Pinpoint the cell where the given text exists, returning its (x, y) midpoint coordinate. 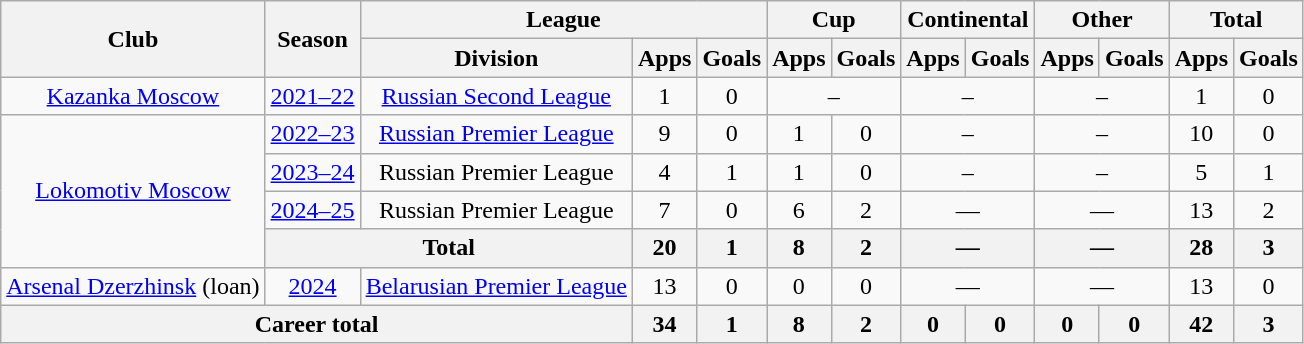
42 (1201, 324)
Division (496, 58)
Belarusian Premier League (496, 286)
Club (133, 39)
6 (799, 210)
Other (1102, 20)
Career total (317, 324)
20 (664, 248)
2023–24 (312, 172)
Arsenal Dzerzhinsk (loan) (133, 286)
10 (1201, 134)
Cup (834, 20)
2021–22 (312, 96)
Russian Second League (496, 96)
28 (1201, 248)
Kazanka Moscow (133, 96)
2022–23 (312, 134)
5 (1201, 172)
34 (664, 324)
League (563, 20)
9 (664, 134)
Continental (968, 20)
2024 (312, 286)
Season (312, 39)
7 (664, 210)
4 (664, 172)
2024–25 (312, 210)
Lokomotiv Moscow (133, 191)
